Identify which cell holds the provided text, then report its [x, y] central coordinate. 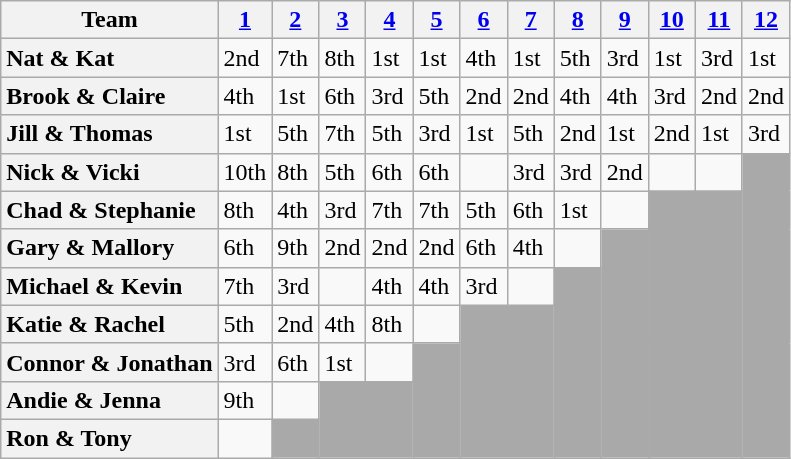
1 [245, 20]
Chad & Stephanie [110, 210]
10th [245, 172]
Katie & Rachel [110, 324]
Andie & Jenna [110, 400]
6 [484, 20]
10 [672, 20]
7 [530, 20]
Brook & Claire [110, 96]
Michael & Kevin [110, 286]
Nat & Kat [110, 58]
Jill & Thomas [110, 134]
5 [436, 20]
Nick & Vicki [110, 172]
11 [718, 20]
Team [110, 20]
Gary & Mallory [110, 248]
12 [766, 20]
8 [578, 20]
3 [342, 20]
Ron & Tony [110, 438]
Connor & Jonathan [110, 362]
2 [296, 20]
9 [624, 20]
4 [390, 20]
